Scan for the cell matching the given text and deliver its (X, Y) coordinate at center. 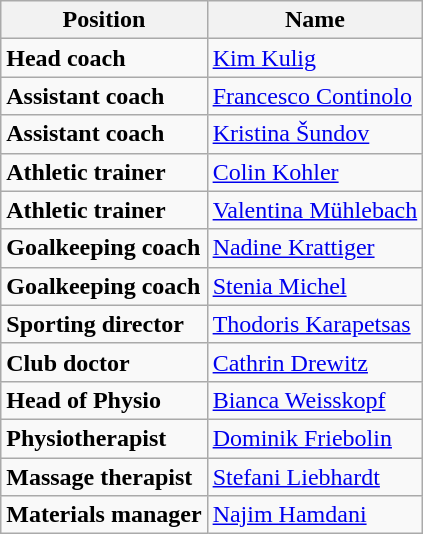
Head coach (104, 58)
Valentina Mühlebach (315, 210)
Dominik Friebolin (315, 438)
Name (315, 20)
Kristina Šundov (315, 134)
Cathrin Drewitz (315, 362)
Massage therapist (104, 477)
Materials manager (104, 515)
Colin Kohler (315, 172)
Position (104, 20)
Nadine Krattiger (315, 248)
Najim Hamdani (315, 515)
Club doctor (104, 362)
Stenia Michel (315, 286)
Thodoris Karapetsas (315, 324)
Sporting director (104, 324)
Head of Physio (104, 400)
Physiotherapist (104, 438)
Kim Kulig (315, 58)
Francesco Continolo (315, 96)
Bianca Weisskopf (315, 400)
Stefani Liebhardt (315, 477)
